Provide the [X, Y] coordinate of the cell's center where the given text is located.  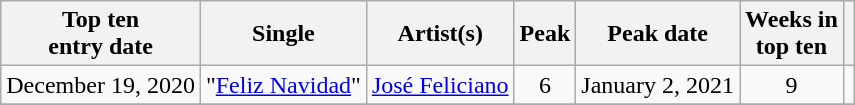
José Feliciano [440, 85]
January 2, 2021 [658, 85]
9 [792, 85]
Single [283, 34]
Top tenentry date [101, 34]
"Feliz Navidad" [283, 85]
December 19, 2020 [101, 85]
Weeks intop ten [792, 34]
Peak [545, 34]
Artist(s) [440, 34]
6 [545, 85]
Peak date [658, 34]
